Determine the (x, y) coordinate at the center of the cell enclosing the given text.  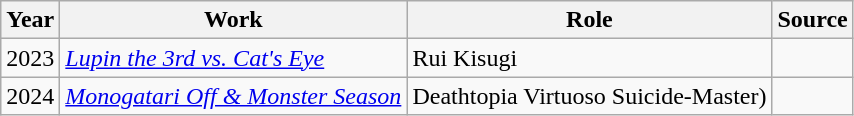
Monogatari Off & Monster Season (234, 96)
Lupin the 3rd vs. Cat's Eye (234, 58)
Role (590, 20)
Year (30, 20)
Work (234, 20)
2024 (30, 96)
Source (812, 20)
Rui Kisugi (590, 58)
2023 (30, 58)
Deathtopia Virtuoso Suicide-Master) (590, 96)
